From the cell containing the given text, extract its center point as (X, Y) coordinate. 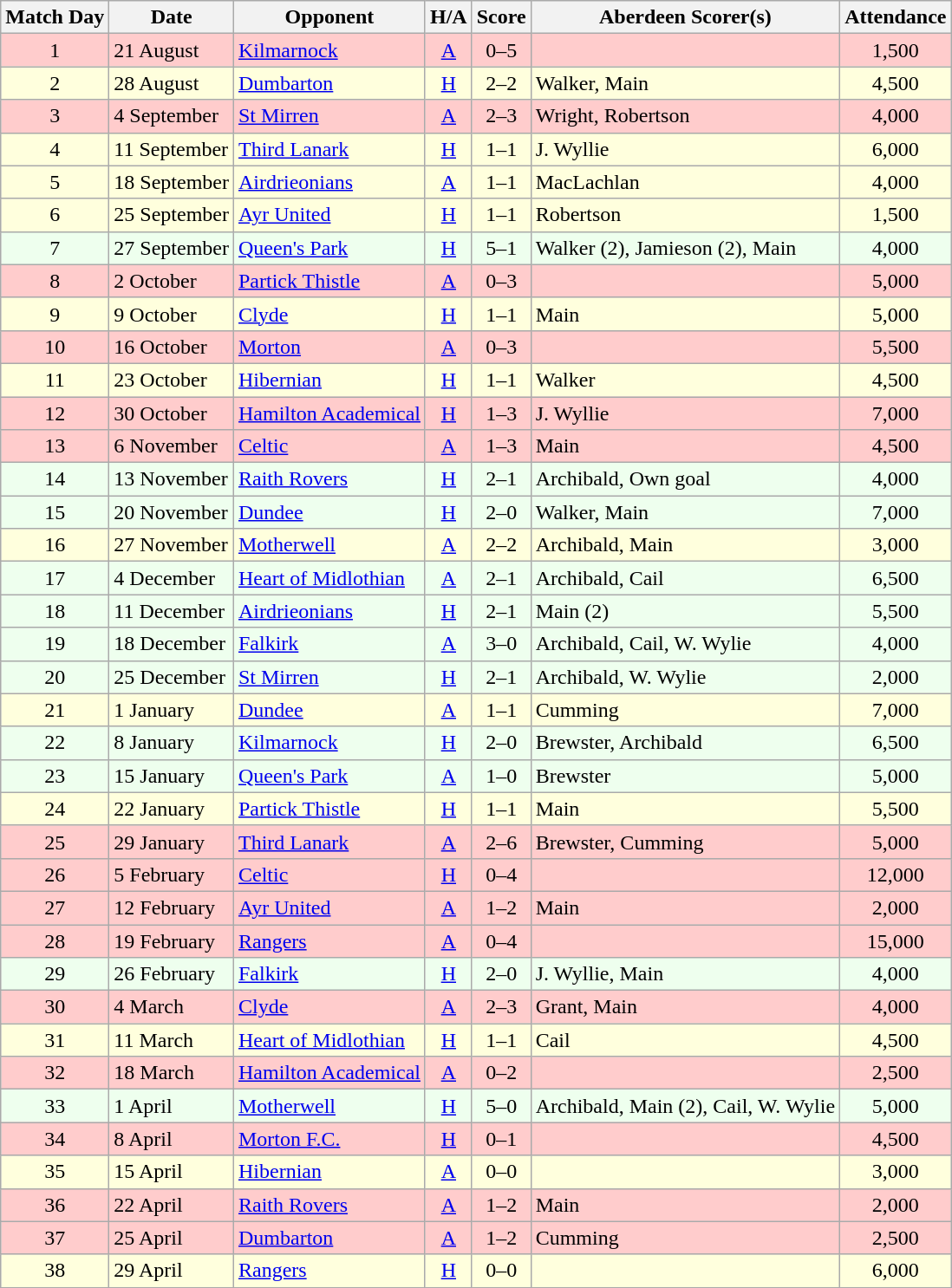
Walker (2), Jamieson (2), Main (685, 248)
3–0 (501, 644)
21 (55, 710)
Wright, Robertson (685, 116)
18 March (172, 1073)
27 (55, 907)
5–0 (501, 1106)
4 September (172, 116)
6 (55, 215)
Brewster (685, 776)
Brewster, Cumming (685, 842)
Archibald, Cail (685, 578)
Morton F.C. (329, 1139)
22 April (172, 1205)
13 (55, 446)
27 November (172, 545)
11 December (172, 611)
16 October (172, 347)
28 August (172, 83)
2 October (172, 281)
3 (55, 116)
18 December (172, 644)
25 December (172, 677)
21 August (172, 50)
18 (55, 611)
8 (55, 281)
25 September (172, 215)
Archibald, W. Wylie (685, 677)
4 (55, 149)
17 (55, 578)
38 (55, 1271)
Archibald, Cail, W. Wylie (685, 644)
5 February (172, 875)
12 February (172, 907)
Score (501, 17)
Match Day (55, 17)
Walker (685, 380)
1 January (172, 710)
11 (55, 380)
Cail (685, 1040)
2–6 (501, 842)
4 December (172, 578)
11 September (172, 149)
26 February (172, 974)
4 March (172, 1007)
20 (55, 677)
16 (55, 545)
11 March (172, 1040)
Archibald, Main (685, 545)
22 (55, 743)
9 October (172, 314)
0–5 (501, 50)
34 (55, 1139)
20 November (172, 512)
15,000 (896, 940)
J. Wyllie, Main (685, 974)
Opponent (329, 17)
19 (55, 644)
24 (55, 809)
12,000 (896, 875)
27 September (172, 248)
32 (55, 1073)
31 (55, 1040)
35 (55, 1172)
Robertson (685, 215)
29 January (172, 842)
8 January (172, 743)
Date (172, 17)
28 (55, 940)
36 (55, 1205)
1 (55, 50)
23 October (172, 380)
6 November (172, 446)
18 September (172, 182)
29 April (172, 1271)
1–0 (501, 776)
5 (55, 182)
Main (2) (685, 611)
H/A (448, 17)
33 (55, 1106)
23 (55, 776)
5–1 (501, 248)
37 (55, 1238)
Grant, Main (685, 1007)
Attendance (896, 17)
0–1 (501, 1139)
MacLachlan (685, 182)
14 (55, 479)
9 (55, 314)
25 (55, 842)
15 (55, 512)
Aberdeen Scorer(s) (685, 17)
15 April (172, 1172)
30 October (172, 413)
10 (55, 347)
30 (55, 1007)
Brewster, Archibald (685, 743)
12 (55, 413)
26 (55, 875)
29 (55, 974)
25 April (172, 1238)
19 February (172, 940)
Archibald, Main (2), Cail, W. Wylie (685, 1106)
Morton (329, 347)
Archibald, Own goal (685, 479)
13 November (172, 479)
15 January (172, 776)
8 April (172, 1139)
22 January (172, 809)
0–2 (501, 1073)
1 April (172, 1106)
7 (55, 248)
2 (55, 83)
